For the text-containing cell, return its midpoint in (x, y) coordinate format. 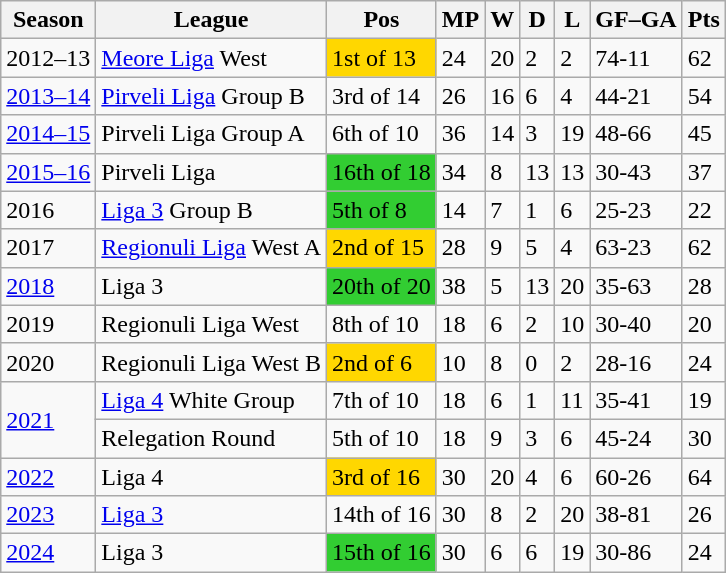
W (502, 20)
6th of 10 (382, 134)
3rd of 14 (382, 96)
2024 (48, 553)
38-81 (636, 515)
2018 (48, 286)
2021 (48, 419)
2012–13 (48, 58)
Pirveli Liga Group B (212, 96)
2015–16 (48, 172)
Liga 4 White Group (212, 400)
2013–14 (48, 96)
35-63 (636, 286)
30-43 (636, 172)
74-11 (636, 58)
64 (704, 477)
2019 (48, 324)
25-23 (636, 210)
2020 (48, 362)
2nd of 15 (382, 248)
45 (704, 134)
5th of 8 (382, 210)
1st of 13 (382, 58)
GF–GA (636, 20)
63-23 (636, 248)
44-21 (636, 96)
MP (460, 20)
34 (460, 172)
Meore Liga West (212, 58)
2022 (48, 477)
60-26 (636, 477)
2023 (48, 515)
Regionuli Liga West B (212, 362)
14th of 16 (382, 515)
Relegation Round (212, 438)
Pos (382, 20)
11 (572, 400)
3rd of 16 (382, 477)
30-86 (636, 553)
48-66 (636, 134)
28-16 (636, 362)
2016 (48, 210)
Season (48, 20)
8th of 10 (382, 324)
45-24 (636, 438)
2014–15 (48, 134)
7th of 10 (382, 400)
L (572, 20)
D (538, 20)
Pirveli Liga Group A (212, 134)
Pirveli Liga (212, 172)
16th of 18 (382, 172)
54 (704, 96)
38 (460, 286)
35-41 (636, 400)
2017 (48, 248)
Liga 4 (212, 477)
2nd of 6 (382, 362)
30-40 (636, 324)
League (212, 20)
36 (460, 134)
Pts (704, 20)
16 (502, 96)
22 (704, 210)
Regionuli Liga West (212, 324)
Liga 3 Group B (212, 210)
5th of 10 (382, 438)
7 (502, 210)
Regionuli Liga West A (212, 248)
37 (704, 172)
0 (538, 362)
20th of 20 (382, 286)
15th of 16 (382, 553)
